Locate the cell with the specified text and output its [X, Y] center coordinate. 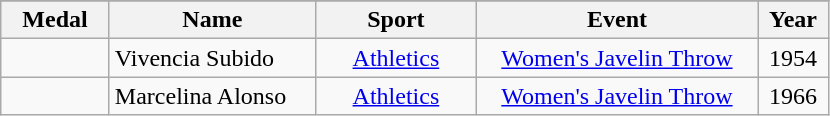
Vivencia Subido [212, 58]
1966 [794, 96]
1954 [794, 58]
Name [212, 20]
Medal [56, 20]
Marcelina Alonso [212, 96]
Sport [396, 20]
Event [616, 20]
Year [794, 20]
